Provide the [X, Y] coordinate of the cell's center where the given text is located.  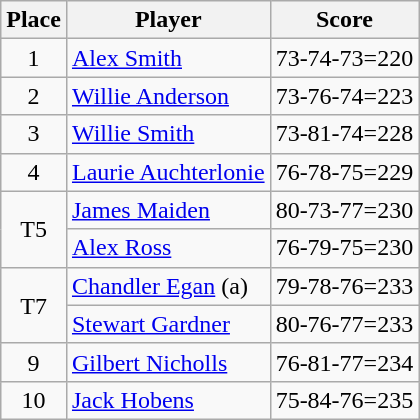
1 [34, 58]
9 [34, 362]
Willie Smith [168, 134]
80-73-77=230 [344, 210]
James Maiden [168, 210]
Willie Anderson [168, 96]
2 [34, 96]
76-78-75=229 [344, 172]
73-81-74=228 [344, 134]
T5 [34, 229]
10 [34, 400]
Player [168, 20]
73-74-73=220 [344, 58]
76-81-77=234 [344, 362]
Place [34, 20]
Stewart Gardner [168, 324]
3 [34, 134]
76-79-75=230 [344, 248]
T7 [34, 305]
75-84-76=235 [344, 400]
Jack Hobens [168, 400]
79-78-76=233 [344, 286]
Alex Ross [168, 248]
Score [344, 20]
Alex Smith [168, 58]
80-76-77=233 [344, 324]
Laurie Auchterlonie [168, 172]
Gilbert Nicholls [168, 362]
Chandler Egan (a) [168, 286]
73-76-74=223 [344, 96]
4 [34, 172]
